From the cell containing the given text, extract its center point as [x, y] coordinate. 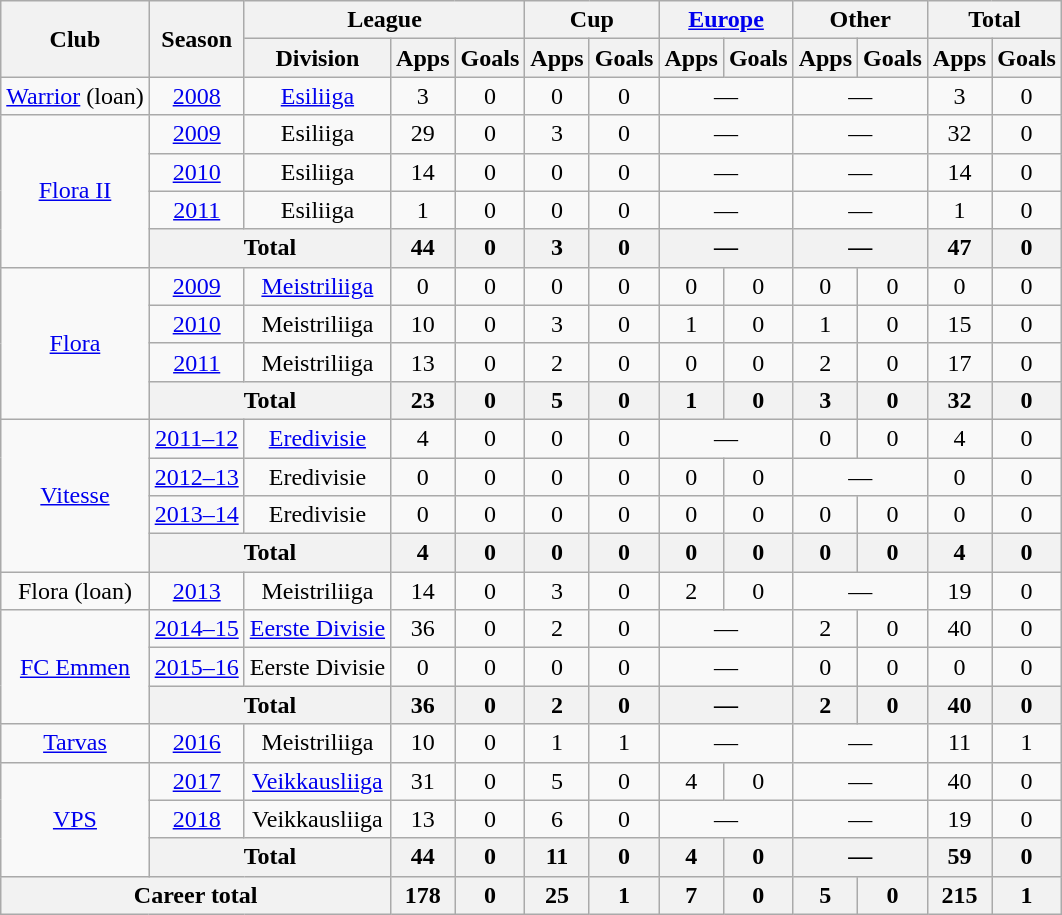
Tarvas [75, 743]
2011–12 [196, 438]
7 [691, 895]
6 [557, 819]
2012–13 [196, 477]
Season [196, 39]
23 [423, 400]
Flora (loan) [75, 591]
Other [860, 20]
FC Emmen [75, 667]
47 [959, 248]
29 [423, 134]
178 [423, 895]
Europe [726, 20]
2008 [196, 96]
Cup [592, 20]
League [384, 20]
15 [959, 324]
2013 [196, 591]
Career total [196, 895]
Division [317, 58]
Club [75, 39]
2017 [196, 781]
2016 [196, 743]
2014–15 [196, 629]
25 [557, 895]
2018 [196, 819]
31 [423, 781]
17 [959, 362]
Flora [75, 343]
2015–16 [196, 667]
Warrior (loan) [75, 96]
59 [959, 857]
215 [959, 895]
2013–14 [196, 515]
Flora II [75, 191]
Vitesse [75, 495]
VPS [75, 819]
